Search for the cell housing the specified text and yield its [X, Y] center coordinate. 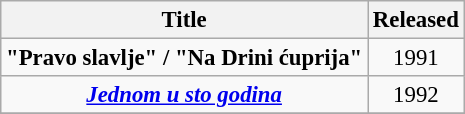
1991 [416, 58]
Jednom u sto godina [184, 95]
"Pravo slavlje" / "Na Drini ćuprija" [184, 58]
Title [184, 20]
1992 [416, 95]
Released [416, 20]
